Scan for the cell matching the given text and deliver its (x, y) coordinate at center. 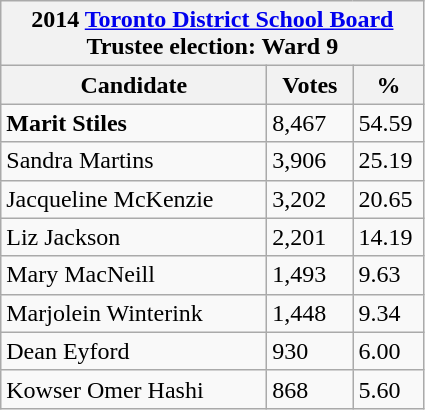
8,467 (310, 123)
25.19 (388, 161)
3,906 (310, 161)
Mary MacNeill (134, 275)
1,493 (310, 275)
Candidate (134, 85)
2014 Toronto District School Board Trustee election: Ward 9 (212, 34)
868 (310, 389)
54.59 (388, 123)
Marit Stiles (134, 123)
Kowser Omer Hashi (134, 389)
Sandra Martins (134, 161)
Dean Eyford (134, 351)
Jacqueline McKenzie (134, 199)
20.65 (388, 199)
9.63 (388, 275)
5.60 (388, 389)
% (388, 85)
930 (310, 351)
Votes (310, 85)
1,448 (310, 313)
2,201 (310, 237)
9.34 (388, 313)
Liz Jackson (134, 237)
3,202 (310, 199)
Marjolein Winterink (134, 313)
6.00 (388, 351)
14.19 (388, 237)
